Find where the given text appears and provide that cell's center as [x, y] coordinate. 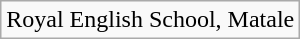
Royal English School, Matale [150, 20]
